For the text-containing cell, return its midpoint in (X, Y) coordinate format. 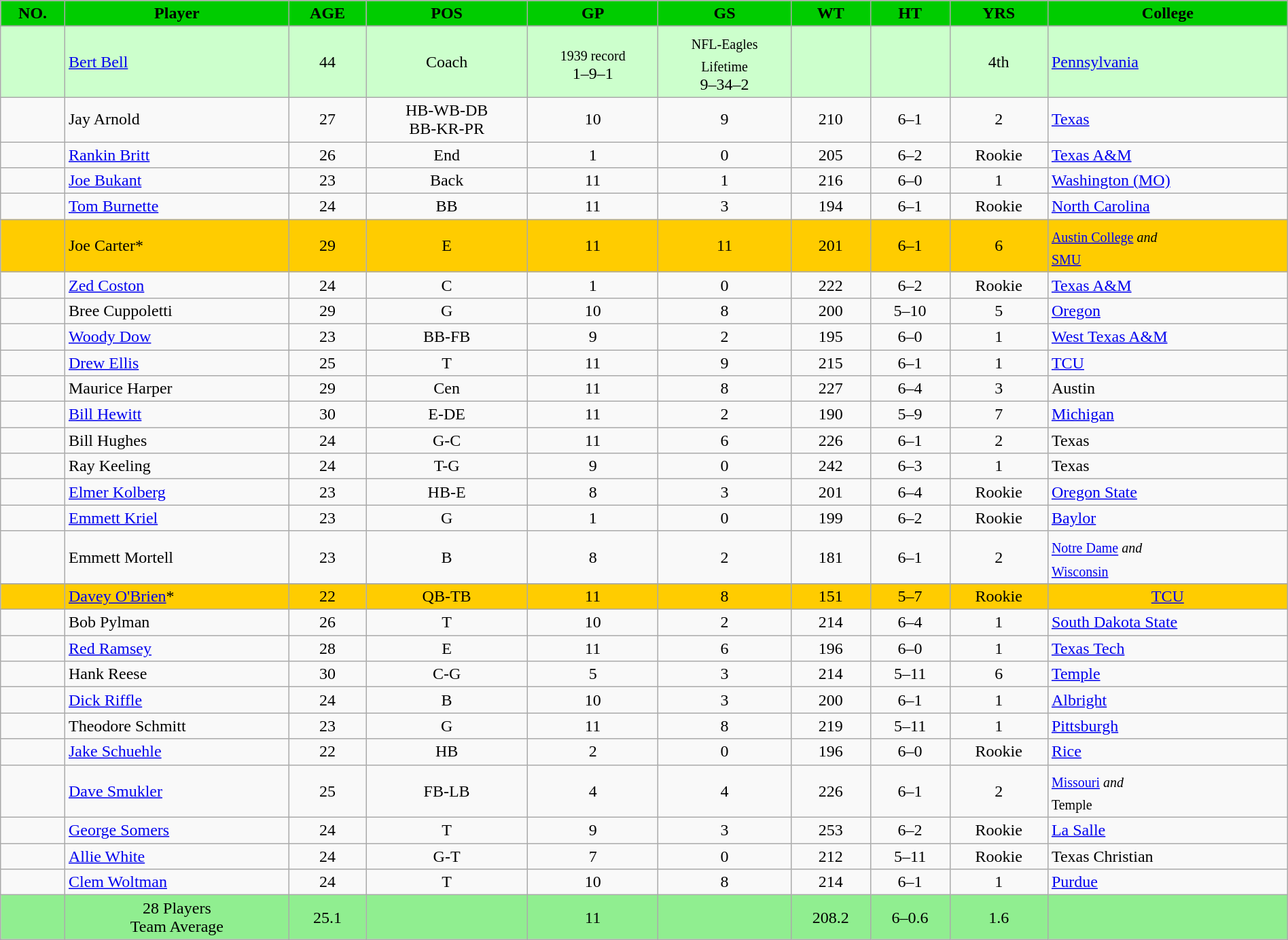
FB-LB (447, 791)
216 (830, 181)
25.1 (327, 918)
T-G (447, 466)
210 (830, 120)
Dave Smukler (177, 791)
Drew Ellis (177, 362)
South Dakota State (1167, 623)
208.2 (830, 918)
POS (447, 14)
199 (830, 518)
181 (830, 557)
Austin College and SMU (1167, 246)
28 (327, 648)
Notre Dame and Wisconsin (1167, 557)
E-DE (447, 415)
Jay Arnold (177, 120)
Tom Burnette (177, 207)
Player (177, 14)
Rankin Britt (177, 154)
1939 record1–9–1 (592, 63)
151 (830, 597)
Woody Dow (177, 336)
College (1167, 14)
GS (724, 14)
Missouri and Temple (1167, 791)
27 (327, 120)
Joe Carter* (177, 246)
C-G (447, 674)
Rice (1167, 752)
Clem Woltman (177, 882)
End (447, 154)
George Somers (177, 831)
La Salle (1167, 831)
215 (830, 362)
Joe Bukant (177, 181)
194 (830, 207)
Ray Keeling (177, 466)
Emmett Kriel (177, 518)
5–7 (910, 597)
Zed Coston (177, 285)
Texas Tech (1167, 648)
212 (830, 856)
Jake Schuehle (177, 752)
Elmer Kolberg (177, 492)
HT (910, 14)
NFL-Eagles Lifetime9–34–2 (724, 63)
BB-FB (447, 336)
Coach (447, 63)
Theodore Schmitt (177, 726)
Maurice Harper (177, 389)
6–0.6 (910, 918)
253 (830, 831)
NO. (33, 14)
227 (830, 389)
Albright (1167, 700)
QB-TB (447, 597)
G-C (447, 440)
Oregon (1167, 311)
205 (830, 154)
HB-WB-DBBB-KR-PR (447, 120)
C (447, 285)
4th (999, 63)
Pittsburgh (1167, 726)
Bob Pylman (177, 623)
6–3 (910, 466)
195 (830, 336)
HB (447, 752)
Hank Reese (177, 674)
242 (830, 466)
AGE (327, 14)
44 (327, 63)
Temple (1167, 674)
Bree Cuppoletti (177, 311)
5–9 (910, 415)
G-T (447, 856)
1.6 (999, 918)
Purdue (1167, 882)
WT (830, 14)
Bert Bell (177, 63)
Washington (MO) (1167, 181)
Red Ramsey (177, 648)
West Texas A&M (1167, 336)
190 (830, 415)
Dick Riffle (177, 700)
5–10 (910, 311)
219 (830, 726)
Oregon State (1167, 492)
Back (447, 181)
Cen (447, 389)
Pennsylvania (1167, 63)
Bill Hewitt (177, 415)
Austin (1167, 389)
Michigan (1167, 415)
28 Players Team Average (177, 918)
Allie White (177, 856)
HB-E (447, 492)
Baylor (1167, 518)
Texas Christian (1167, 856)
222 (830, 285)
BB (447, 207)
Davey O'Brien* (177, 597)
Emmett Mortell (177, 557)
North Carolina (1167, 207)
GP (592, 14)
Bill Hughes (177, 440)
YRS (999, 14)
